Capture the cell that displays the provided text and extract its (X, Y) central coordinate. 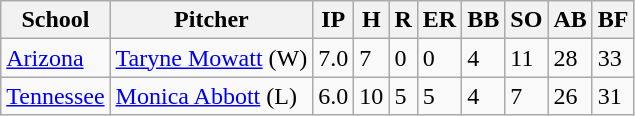
AB (570, 20)
33 (613, 58)
26 (570, 96)
Tennessee (56, 96)
6.0 (334, 96)
28 (570, 58)
7.0 (334, 58)
IP (334, 20)
11 (526, 58)
SO (526, 20)
Taryne Mowatt (W) (212, 58)
Pitcher (212, 20)
ER (439, 20)
Arizona (56, 58)
10 (372, 96)
BB (484, 20)
H (372, 20)
School (56, 20)
Monica Abbott (L) (212, 96)
BF (613, 20)
R (403, 20)
31 (613, 96)
